Search for the cell housing the specified text and yield its [X, Y] center coordinate. 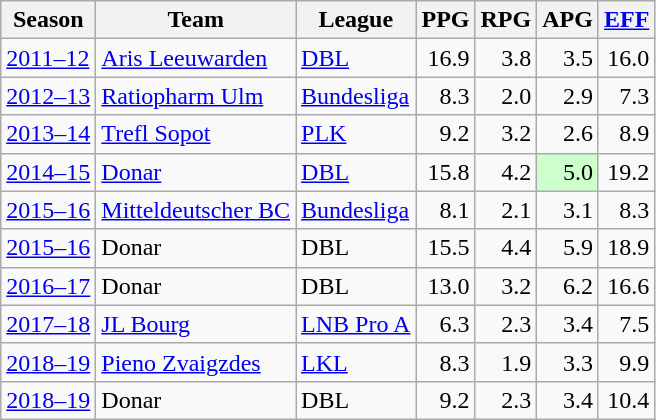
7.3 [626, 96]
2011–12 [48, 58]
2017–18 [48, 324]
LKL [356, 362]
2.6 [568, 134]
4.2 [506, 172]
3.8 [506, 58]
LNB Pro A [356, 324]
1.9 [506, 362]
2.1 [506, 210]
Aris Leeuwarden [196, 58]
16.9 [446, 58]
5.9 [568, 248]
APG [568, 20]
8.1 [446, 210]
2014–15 [48, 172]
3.3 [568, 362]
PLK [356, 134]
Season [48, 20]
15.8 [446, 172]
2013–14 [48, 134]
6.2 [568, 286]
7.5 [626, 324]
18.9 [626, 248]
13.0 [446, 286]
JL Bourg [196, 324]
Trefl Sopot [196, 134]
8.9 [626, 134]
2.0 [506, 96]
16.6 [626, 286]
16.0 [626, 58]
9.9 [626, 362]
2.9 [568, 96]
PPG [446, 20]
15.5 [446, 248]
5.0 [568, 172]
RPG [506, 20]
10.4 [626, 400]
Mitteldeutscher BC [196, 210]
League [356, 20]
Team [196, 20]
EFF [626, 20]
2012–13 [48, 96]
2016–17 [48, 286]
6.3 [446, 324]
Pieno Zvaigzdes [196, 362]
19.2 [626, 172]
Ratiopharm Ulm [196, 96]
3.1 [568, 210]
4.4 [506, 248]
3.5 [568, 58]
